Scan for the cell matching the given text and deliver its [X, Y] coordinate at center. 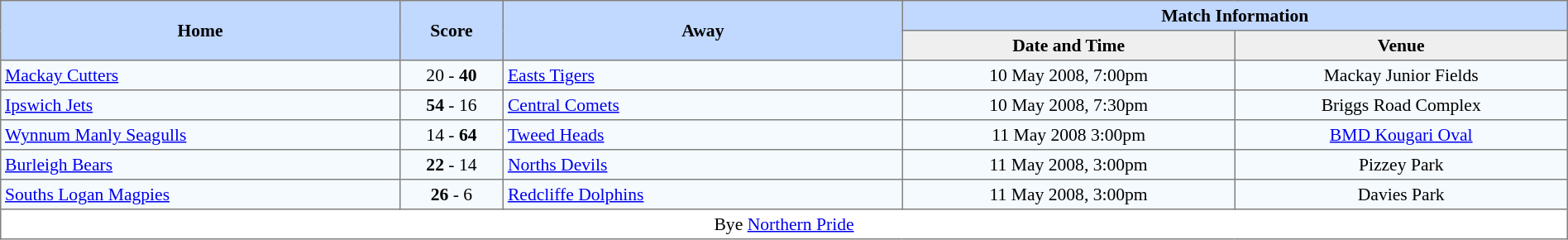
Burleigh Bears [200, 165]
Norths Devils [703, 165]
Ipswich Jets [200, 105]
20 - 40 [452, 75]
26 - 6 [452, 194]
54 - 16 [452, 105]
Away [703, 31]
Mackay Cutters [200, 75]
11 May 2008 3:00pm [1068, 135]
Date and Time [1068, 46]
10 May 2008, 7:30pm [1068, 105]
Wynnum Manly Seagulls [200, 135]
Score [452, 31]
Easts Tigers [703, 75]
Souths Logan Magpies [200, 194]
10 May 2008, 7:00pm [1068, 75]
22 - 14 [452, 165]
Match Information [1235, 16]
Briggs Road Complex [1401, 105]
Bye Northern Pride [784, 224]
Central Comets [703, 105]
BMD Kougari Oval [1401, 135]
Redcliffe Dolphins [703, 194]
Tweed Heads [703, 135]
Mackay Junior Fields [1401, 75]
Home [200, 31]
14 - 64 [452, 135]
Pizzey Park [1401, 165]
Venue [1401, 46]
Davies Park [1401, 194]
